Return the (X, Y) coordinate for the center point of the cell that contains the specified text.  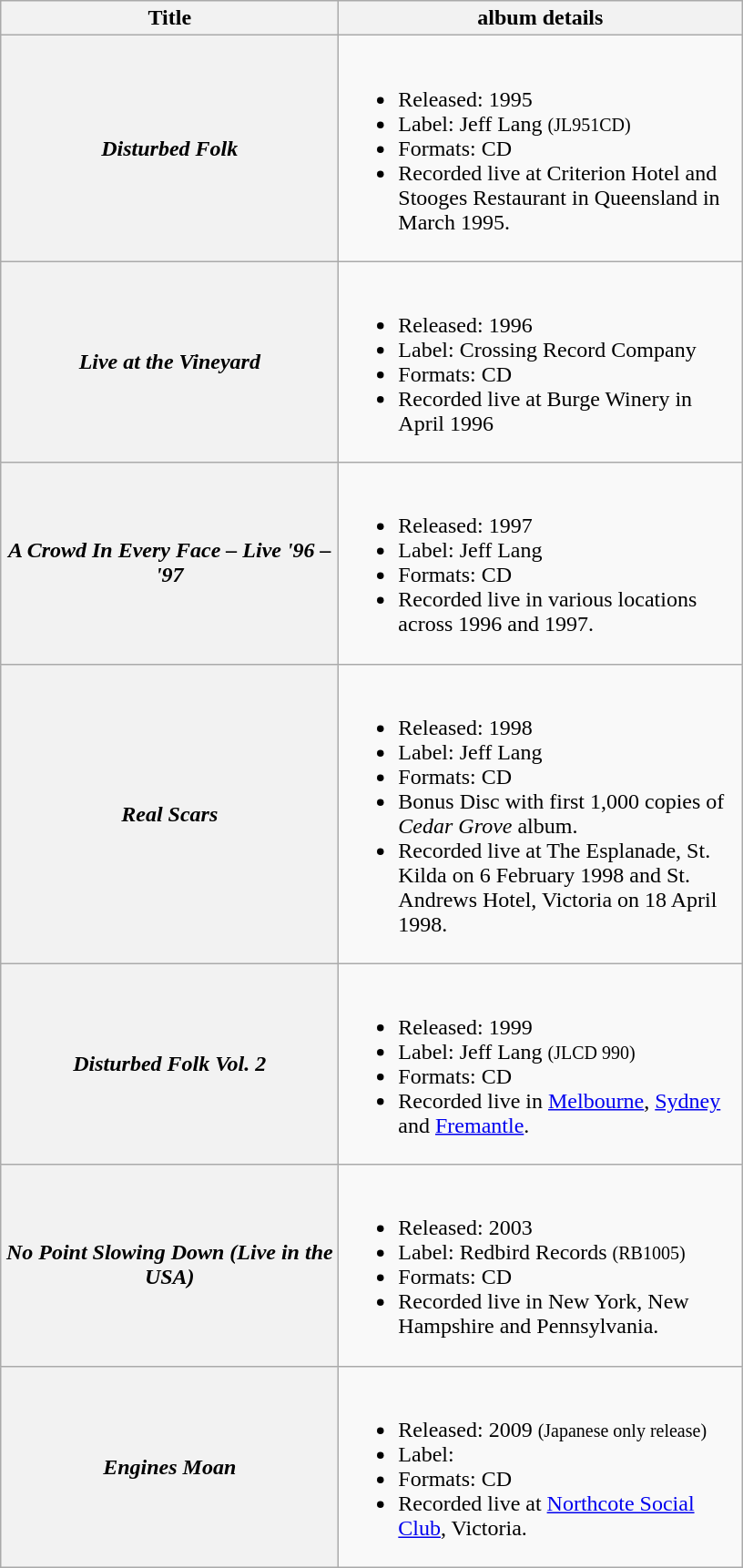
Live at the Vineyard (169, 362)
Released: 2009 (Japanese only release)Label:Formats: CDRecorded live at Northcote Social Club, Victoria. (541, 1466)
album details (541, 18)
Released: 1999Label: Jeff Lang (JLCD 990)Formats: CDRecorded live in Melbourne, Sydney and Fremantle. (541, 1064)
A Crowd In Every Face – Live '96 – '97 (169, 563)
Engines Moan (169, 1466)
No Point Slowing Down (Live in the USA) (169, 1266)
Released: 1996Label: Crossing Record CompanyFormats: CDRecorded live at Burge Winery in April 1996 (541, 362)
Title (169, 18)
Released: 2003Label: Redbird Records (RB1005)Formats: CDRecorded live in New York, New Hampshire and Pennsylvania. (541, 1266)
Real Scars (169, 814)
Released: 1997Label: Jeff LangFormats: CDRecorded live in various locations across 1996 and 1997. (541, 563)
Disturbed Folk Vol. 2 (169, 1064)
Disturbed Folk (169, 148)
Released: 1995Label: Jeff Lang (JL951CD)Formats: CDRecorded live at Criterion Hotel and Stooges Restaurant in Queensland in March 1995. (541, 148)
